Return the [X, Y] coordinate for the center point of the cell that contains the specified text.  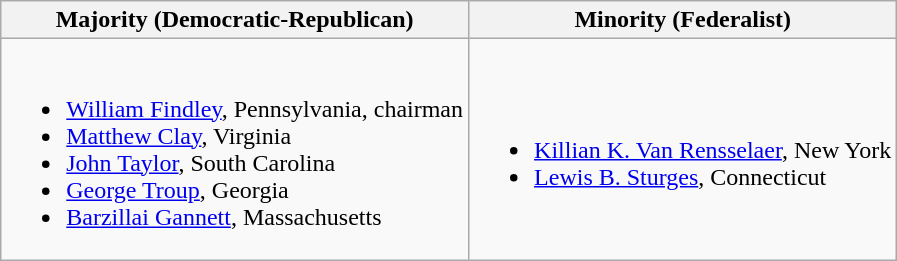
Killian K. Van Rensselaer, New YorkLewis B. Sturges, Connecticut [683, 150]
Majority (Democratic-Republican) [235, 20]
Minority (Federalist) [683, 20]
William Findley, Pennsylvania, chairmanMatthew Clay, VirginiaJohn Taylor, South CarolinaGeorge Troup, GeorgiaBarzillai Gannett, Massachusetts [235, 150]
